Detect which cell encompasses the target text, then output its [X, Y] center coordinate. 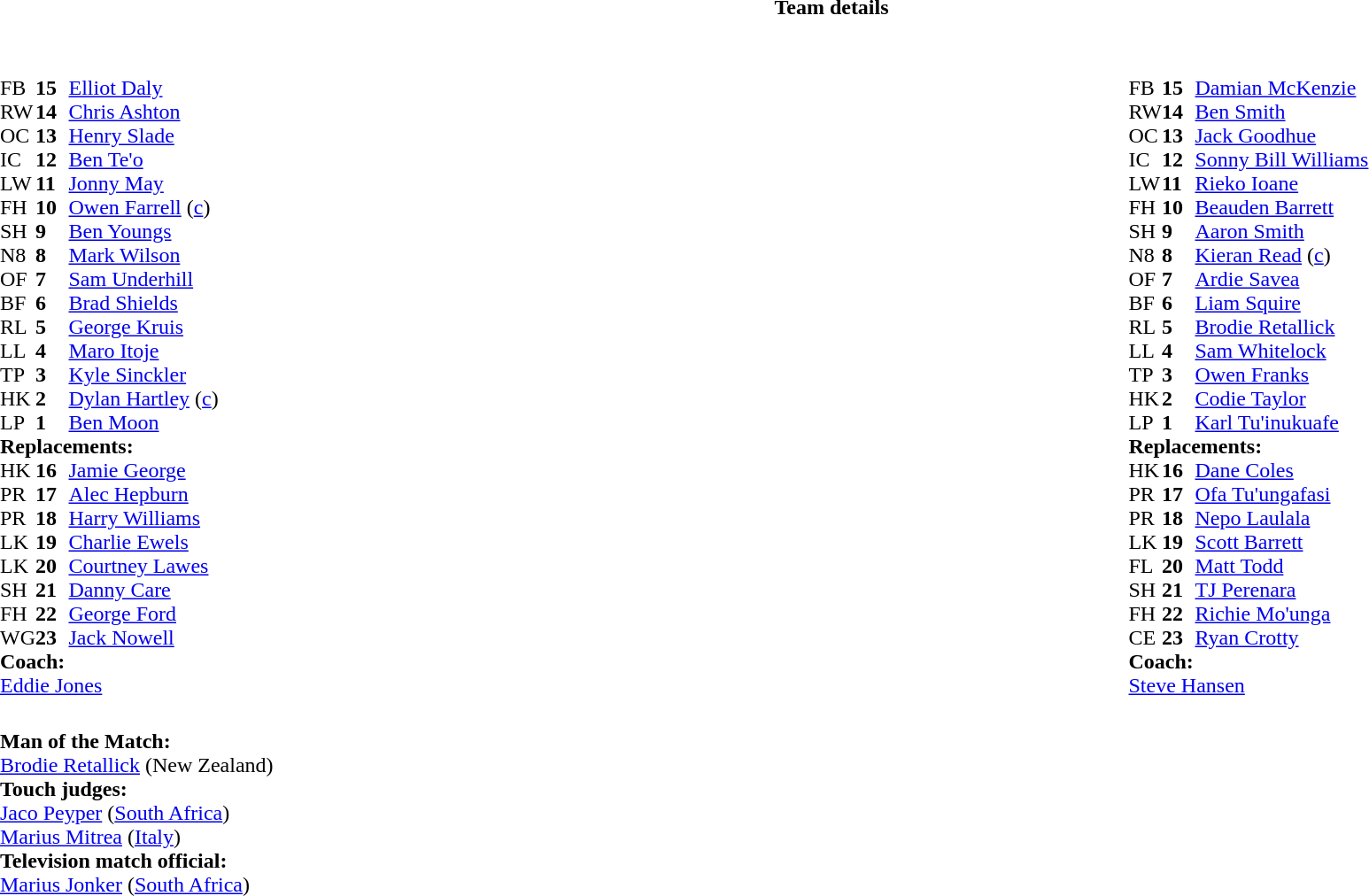
Ben Moon [143, 423]
Ben Te'o [143, 159]
Damian McKenzie [1282, 89]
Courtney Lawes [143, 567]
Codie Taylor [1282, 398]
Matt Todd [1282, 567]
Richie Mo'unga [1282, 614]
Maro Itoje [143, 351]
Harry Williams [143, 519]
Ardie Savea [1282, 280]
Sam Underhill [143, 280]
Jamie George [143, 471]
Beauden Barrett [1282, 207]
Scott Barrett [1282, 542]
Ben Smith [1282, 112]
George Ford [143, 614]
Steve Hansen [1249, 685]
Ofa Tu'ungafasi [1282, 494]
Danny Care [143, 590]
Ryan Crotty [1282, 637]
Jack Goodhue [1282, 136]
WG [18, 637]
Liam Squire [1282, 303]
Eddie Jones [110, 685]
Sam Whitelock [1282, 351]
Aaron Smith [1282, 232]
Jonny May [143, 184]
Chris Ashton [143, 112]
Alec Hepburn [143, 494]
Elliot Daly [143, 89]
Rieko Ioane [1282, 184]
Henry Slade [143, 136]
Sonny Bill Williams [1282, 159]
TJ Perenara [1282, 590]
Dylan Hartley (c) [143, 398]
Mark Wilson [143, 255]
Owen Farrell (c) [143, 207]
Jack Nowell [143, 637]
Kyle Sinckler [143, 375]
George Kruis [143, 328]
Brodie Retallick [1282, 328]
Charlie Ewels [143, 542]
Owen Franks [1282, 375]
Nepo Laulala [1282, 519]
Ben Youngs [143, 232]
Kieran Read (c) [1282, 255]
CE [1146, 637]
Dane Coles [1282, 471]
Brad Shields [143, 303]
FL [1146, 567]
Karl Tu'inukuafe [1282, 423]
